Detect which cell encompasses the target text, then output its [x, y] center coordinate. 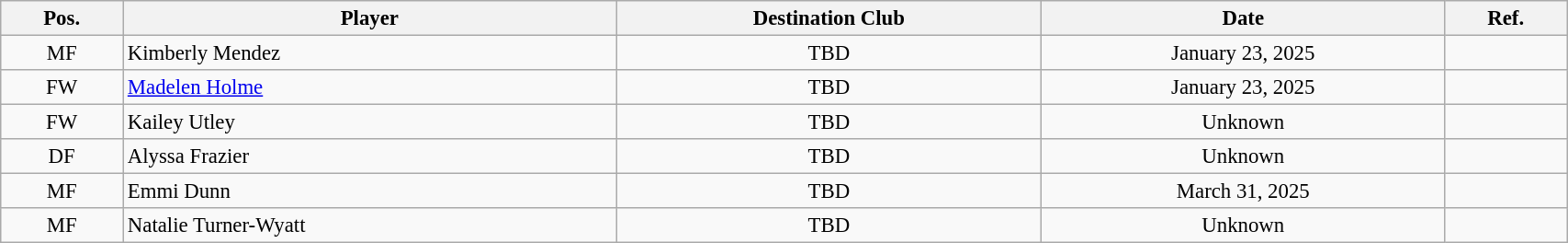
Natalie Turner-Wyatt [370, 226]
Emmi Dunn [370, 191]
Destination Club [829, 18]
Kailey Utley [370, 122]
Player [370, 18]
Alyssa Frazier [370, 156]
Ref. [1506, 18]
March 31, 2025 [1244, 191]
Date [1244, 18]
Kimberly Mendez [370, 53]
Madelen Holme [370, 87]
Pos. [62, 18]
DF [62, 156]
